Return the [X, Y] coordinate for the center point of the cell that contains the specified text.  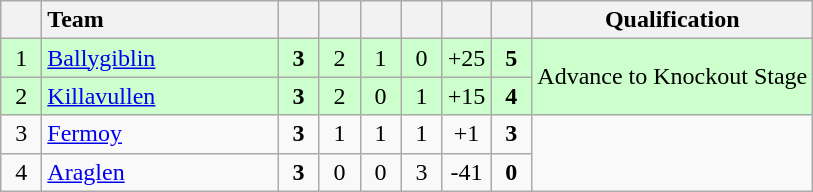
+15 [466, 96]
+25 [466, 58]
Killavullen [160, 96]
Fermoy [160, 134]
5 [512, 58]
-41 [466, 172]
Qualification [672, 20]
Advance to Knockout Stage [672, 77]
Ballygiblin [160, 58]
+1 [466, 134]
Araglen [160, 172]
Team [160, 20]
